Search for the cell housing the specified text and yield its (X, Y) center coordinate. 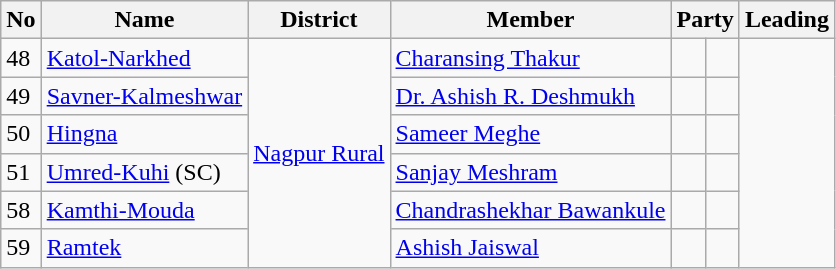
Leading (786, 20)
Savner-Kalmeshwar (144, 96)
Charansing Thakur (530, 58)
Sanjay Meshram (530, 172)
Umred-Kuhi (SC) (144, 172)
Member (530, 20)
Sameer Meghe (530, 134)
Ramtek (144, 248)
49 (21, 96)
51 (21, 172)
Ashish Jaiswal (530, 248)
58 (21, 210)
Chandrashekhar Bawankule (530, 210)
50 (21, 134)
Party (705, 20)
Kamthi-Mouda (144, 210)
Katol-Narkhed (144, 58)
Dr. Ashish R. Deshmukh (530, 96)
District (319, 20)
48 (21, 58)
No (21, 20)
59 (21, 248)
Nagpur Rural (319, 153)
Name (144, 20)
Hingna (144, 134)
